Identify which cell holds the provided text, then report its (x, y) central coordinate. 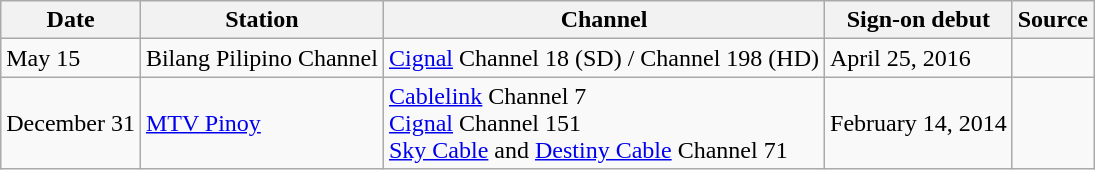
Date (71, 20)
MTV Pinoy (262, 123)
Source (1052, 20)
Bilang Pilipino Channel (262, 58)
February 14, 2014 (919, 123)
May 15 (71, 58)
Sign-on debut (919, 20)
Station (262, 20)
Cablelink Channel 7Cignal Channel 151Sky Cable and Destiny Cable Channel 71 (604, 123)
December 31 (71, 123)
Cignal Channel 18 (SD) / Channel 198 (HD) (604, 58)
April 25, 2016 (919, 58)
Channel (604, 20)
